From the cell containing the given text, extract its center point as (x, y) coordinate. 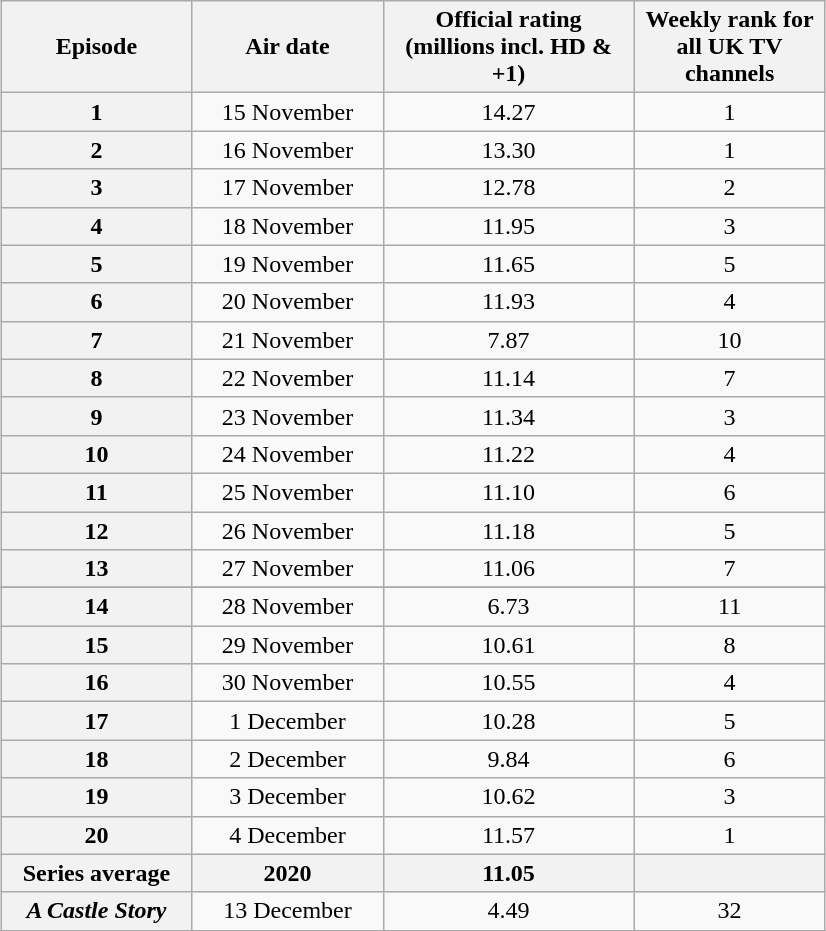
17 (96, 721)
24 November (288, 454)
11.65 (508, 264)
11.22 (508, 454)
14.27 (508, 112)
9 (96, 416)
16 (96, 683)
19 November (288, 264)
11.18 (508, 531)
25 November (288, 492)
28 November (288, 607)
10.28 (508, 721)
Episode (96, 47)
18 (96, 759)
15 November (288, 112)
4.49 (508, 911)
12.78 (508, 188)
20 November (288, 302)
17 November (288, 188)
29 November (288, 645)
9.84 (508, 759)
26 November (288, 531)
4 December (288, 835)
19 (96, 797)
Official rating (millions incl. HD & +1) (508, 47)
21 November (288, 340)
10.55 (508, 683)
16 November (288, 150)
A Castle Story (96, 911)
11.93 (508, 302)
2 December (288, 759)
11.05 (508, 873)
11.95 (508, 226)
18 November (288, 226)
11.10 (508, 492)
11.57 (508, 835)
6.73 (508, 607)
30 November (288, 683)
Series average (96, 873)
Air date (288, 47)
13 December (288, 911)
10.62 (508, 797)
7.87 (508, 340)
13 (96, 569)
3 December (288, 797)
23 November (288, 416)
Weekly rank for all UK TV channels (730, 47)
32 (730, 911)
11.34 (508, 416)
15 (96, 645)
20 (96, 835)
14 (96, 607)
12 (96, 531)
11.14 (508, 378)
10.61 (508, 645)
2020 (288, 873)
11.06 (508, 569)
13.30 (508, 150)
1 December (288, 721)
27 November (288, 569)
22 November (288, 378)
